Output the [X, Y] coordinate of the center of the cell containing the given text.  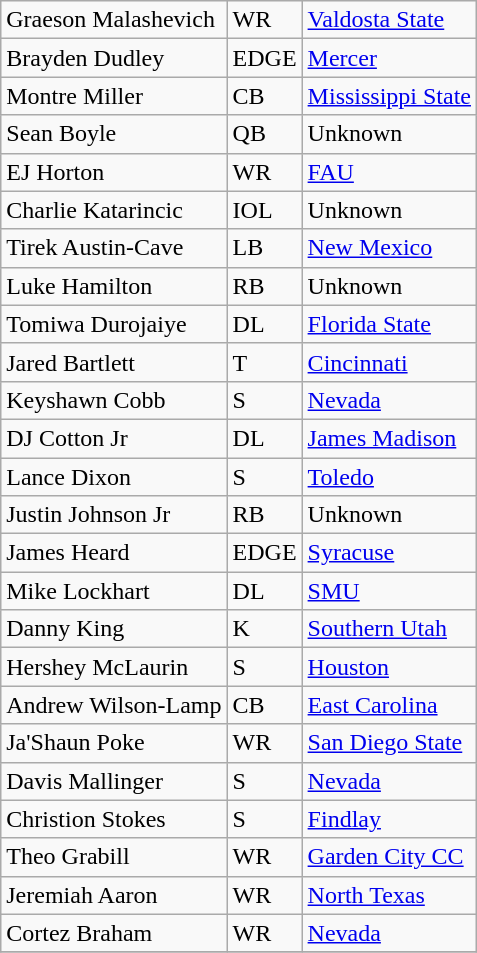
Brayden Dudley [114, 58]
Jared Bartlett [114, 362]
Cortez Braham [114, 933]
Findlay [389, 819]
Danny King [114, 629]
Tirek Austin-Cave [114, 248]
Toledo [389, 477]
FAU [389, 172]
Garden City CC [389, 857]
Charlie Katarincic [114, 210]
Mike Lockhart [114, 591]
Jeremiah Aaron [114, 895]
Lance Dixon [114, 477]
Sean Boyle [114, 134]
Syracuse [389, 553]
EJ Horton [114, 172]
Cincinnati [389, 362]
Houston [389, 667]
James Heard [114, 553]
Graeson Malashevich [114, 20]
Davis Mallinger [114, 781]
QB [264, 134]
Christion Stokes [114, 819]
Hershey McLaurin [114, 667]
San Diego State [389, 743]
Luke Hamilton [114, 286]
Montre Miller [114, 96]
Valdosta State [389, 20]
LB [264, 248]
DJ Cotton Jr [114, 438]
SMU [389, 591]
T [264, 362]
North Texas [389, 895]
Ja'Shaun Poke [114, 743]
Florida State [389, 324]
Tomiwa Durojaiye [114, 324]
Mercer [389, 58]
IOL [264, 210]
Justin Johnson Jr [114, 515]
Southern Utah [389, 629]
Mississippi State [389, 96]
Andrew Wilson-Lamp [114, 705]
James Madison [389, 438]
Theo Grabill [114, 857]
K [264, 629]
Keyshawn Cobb [114, 400]
East Carolina [389, 705]
New Mexico [389, 248]
